Scan for the cell matching the given text and deliver its [x, y] coordinate at center. 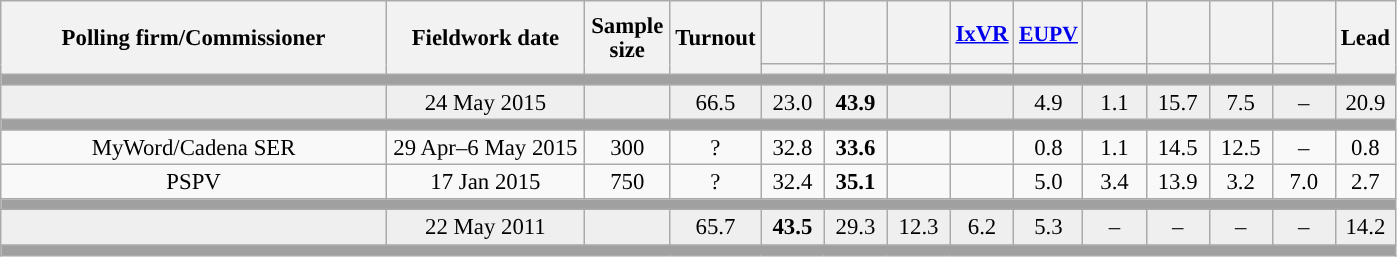
Lead [1365, 38]
IxVR [982, 32]
32.8 [792, 148]
12.3 [918, 228]
7.0 [1304, 182]
Sample size [627, 38]
3.4 [1114, 182]
20.9 [1365, 102]
MyWord/Cadena SER [194, 148]
29.3 [856, 228]
PSPV [194, 182]
14.2 [1365, 228]
3.2 [1240, 182]
14.5 [1178, 148]
17 Jan 2015 [485, 182]
12.5 [1240, 148]
750 [627, 182]
13.9 [1178, 182]
6.2 [982, 228]
EUPV [1048, 32]
Fieldwork date [485, 38]
35.1 [856, 182]
66.5 [716, 102]
5.3 [1048, 228]
2.7 [1365, 182]
65.7 [716, 228]
5.0 [1048, 182]
Turnout [716, 38]
Polling firm/Commissioner [194, 38]
43.5 [792, 228]
7.5 [1240, 102]
33.6 [856, 148]
24 May 2015 [485, 102]
23.0 [792, 102]
4.9 [1048, 102]
300 [627, 148]
29 Apr–6 May 2015 [485, 148]
22 May 2011 [485, 228]
32.4 [792, 182]
15.7 [1178, 102]
43.9 [856, 102]
